Determine the [x, y] coordinate at the center of the cell enclosing the given text.  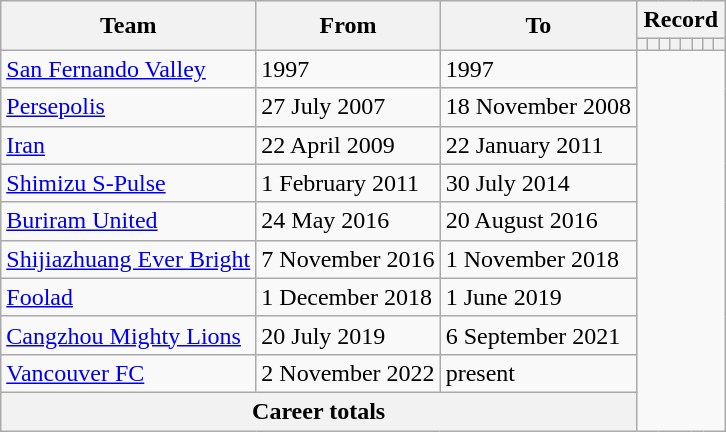
San Fernando Valley [128, 69]
30 July 2014 [538, 183]
Persepolis [128, 107]
7 November 2016 [348, 259]
20 August 2016 [538, 221]
1 November 2018 [538, 259]
Shimizu S-Pulse [128, 183]
1 December 2018 [348, 297]
Shijiazhuang Ever Bright [128, 259]
Vancouver FC [128, 373]
20 July 2019 [348, 335]
22 January 2011 [538, 145]
Iran [128, 145]
1 February 2011 [348, 183]
2 November 2022 [348, 373]
1 June 2019 [538, 297]
Career totals [319, 411]
27 July 2007 [348, 107]
Buriram United [128, 221]
To [538, 26]
Team [128, 26]
22 April 2009 [348, 145]
present [538, 373]
18 November 2008 [538, 107]
24 May 2016 [348, 221]
From [348, 26]
Foolad [128, 297]
Cangzhou Mighty Lions [128, 335]
Record [680, 20]
6 September 2021 [538, 335]
